Return the [x, y] coordinate for the center point of the cell that contains the specified text.  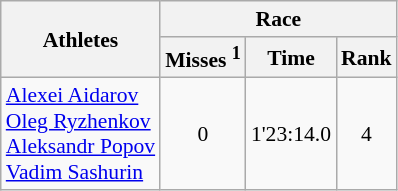
1'23:14.0 [291, 134]
4 [366, 134]
Alexei AidarovOleg RyzhenkovAleksandr PopovVadim Sashurin [80, 134]
Rank [366, 58]
Athletes [80, 40]
0 [203, 134]
Race [278, 19]
Misses 1 [203, 58]
Time [291, 58]
